Provide the (X, Y) coordinate of the cell's center where the given text is located.  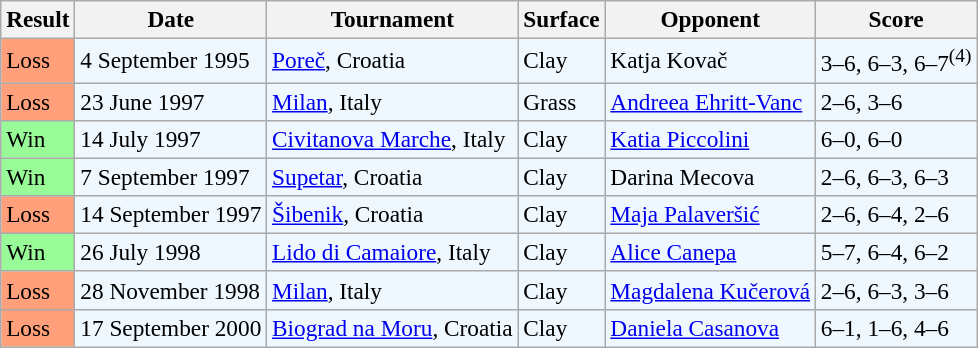
28 November 1998 (171, 290)
14 July 1997 (171, 139)
6–1, 1–6, 4–6 (896, 328)
26 July 1998 (171, 252)
Surface (562, 19)
Tournament (392, 19)
3–6, 6–3, 6–7(4) (896, 60)
Šibenik, Croatia (392, 214)
4 September 1995 (171, 60)
Date (171, 19)
23 June 1997 (171, 101)
Magdalena Kučerová (710, 290)
5–7, 6–4, 6–2 (896, 252)
Daniela Casanova (710, 328)
Score (896, 19)
Katia Piccolini (710, 139)
Opponent (710, 19)
Alice Canepa (710, 252)
Supetar, Croatia (392, 177)
Lido di Camaiore, Italy (392, 252)
Maja Palaveršić (710, 214)
17 September 2000 (171, 328)
14 September 1997 (171, 214)
Grass (562, 101)
Civitanova Marche, Italy (392, 139)
2–6, 6–3, 6–3 (896, 177)
Andreea Ehritt-Vanc (710, 101)
Poreč, Croatia (392, 60)
7 September 1997 (171, 177)
Darina Mecova (710, 177)
2–6, 6–3, 3–6 (896, 290)
6–0, 6–0 (896, 139)
Katja Kovač (710, 60)
Result (38, 19)
Biograd na Moru, Croatia (392, 328)
2–6, 3–6 (896, 101)
2–6, 6–4, 2–6 (896, 214)
